Determine the (X, Y) coordinate at the center of the cell enclosing the given text.  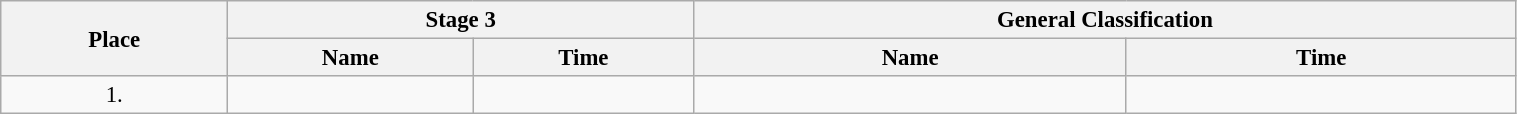
General Classification (1105, 20)
Place (114, 38)
1. (114, 95)
Stage 3 (461, 20)
